Identify which cell holds the provided text, then report its [x, y] central coordinate. 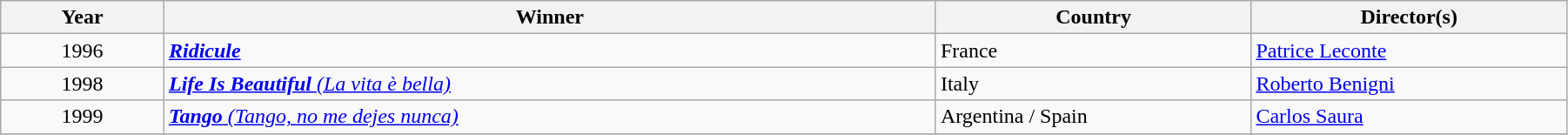
Carlos Saura [1410, 117]
Winner [550, 17]
Argentina / Spain [1093, 117]
Director(s) [1410, 17]
France [1093, 51]
Roberto Benigni [1410, 84]
1999 [83, 117]
Patrice Leconte [1410, 51]
Tango (Tango, no me dejes nunca) [550, 117]
1996 [83, 51]
Ridicule [550, 51]
Country [1093, 17]
1998 [83, 84]
Italy [1093, 84]
Life Is Beautiful (La vita è bella) [550, 84]
Year [83, 17]
